Detect which cell encompasses the target text, then output its (x, y) center coordinate. 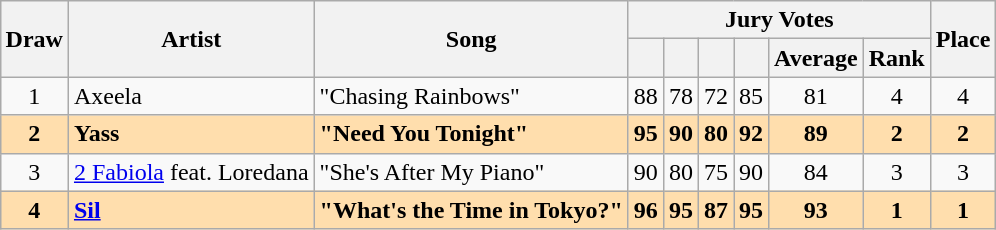
85 (752, 96)
Artist (191, 39)
84 (816, 172)
"She's After My Piano" (471, 172)
72 (716, 96)
2 Fabiola feat. Loredana (191, 172)
75 (716, 172)
87 (716, 210)
Draw (34, 39)
Average (816, 58)
Song (471, 39)
Jury Votes (779, 20)
88 (646, 96)
Yass (191, 134)
78 (680, 96)
"Chasing Rainbows" (471, 96)
Rank (896, 58)
93 (816, 210)
Axeela (191, 96)
"What's the Time in Tokyo?" (471, 210)
Place (963, 39)
96 (646, 210)
89 (816, 134)
92 (752, 134)
Sil (191, 210)
81 (816, 96)
"Need You Tonight" (471, 134)
